Return the [X, Y] coordinate for the center point of the cell that contains the specified text.  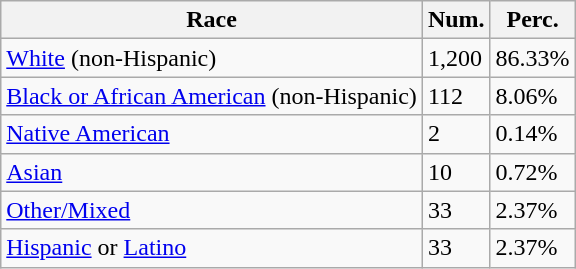
1,200 [456, 58]
Hispanic or Latino [212, 248]
Perc. [532, 20]
White (non-Hispanic) [212, 58]
Native American [212, 134]
Race [212, 20]
10 [456, 172]
112 [456, 96]
0.72% [532, 172]
86.33% [532, 58]
Asian [212, 172]
8.06% [532, 96]
Black or African American (non-Hispanic) [212, 96]
2 [456, 134]
Other/Mixed [212, 210]
0.14% [532, 134]
Num. [456, 20]
